Detect which cell encompasses the target text, then output its [x, y] center coordinate. 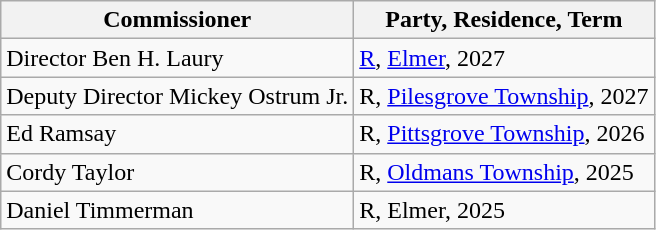
R, Elmer, 2025 [504, 210]
Party, Residence, Term [504, 20]
Cordy Taylor [178, 172]
R, Elmer, 2027 [504, 58]
Director Ben H. Laury [178, 58]
R, Pittsgrove Township, 2026 [504, 134]
Commissioner [178, 20]
R, Oldmans Township, 2025 [504, 172]
Deputy Director Mickey Ostrum Jr. [178, 96]
R, Pilesgrove Township, 2027 [504, 96]
Daniel Timmerman [178, 210]
Ed Ramsay [178, 134]
